Detect which cell encompasses the target text, then output its [X, Y] center coordinate. 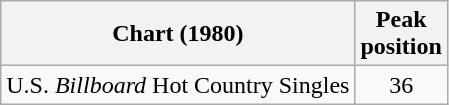
36 [401, 85]
Chart (1980) [178, 34]
Peakposition [401, 34]
U.S. Billboard Hot Country Singles [178, 85]
